Determine the (x, y) coordinate at the center of the cell enclosing the given text.  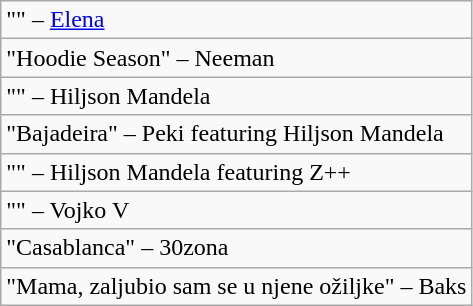
"" – Vojko V (236, 210)
"Hoodie Season" – Neeman (236, 58)
"Casablanca" – 30zona (236, 248)
"" – Elena (236, 20)
"Bajadeira" – Peki featuring Hiljson Mandela (236, 134)
"" – Hiljson Mandela featuring Z++ (236, 172)
"" – Hiljson Mandela (236, 96)
"Mama, zaljubio sam se u njene ožiljke" – Baks (236, 286)
